Identify which cell holds the provided text, then report its (x, y) central coordinate. 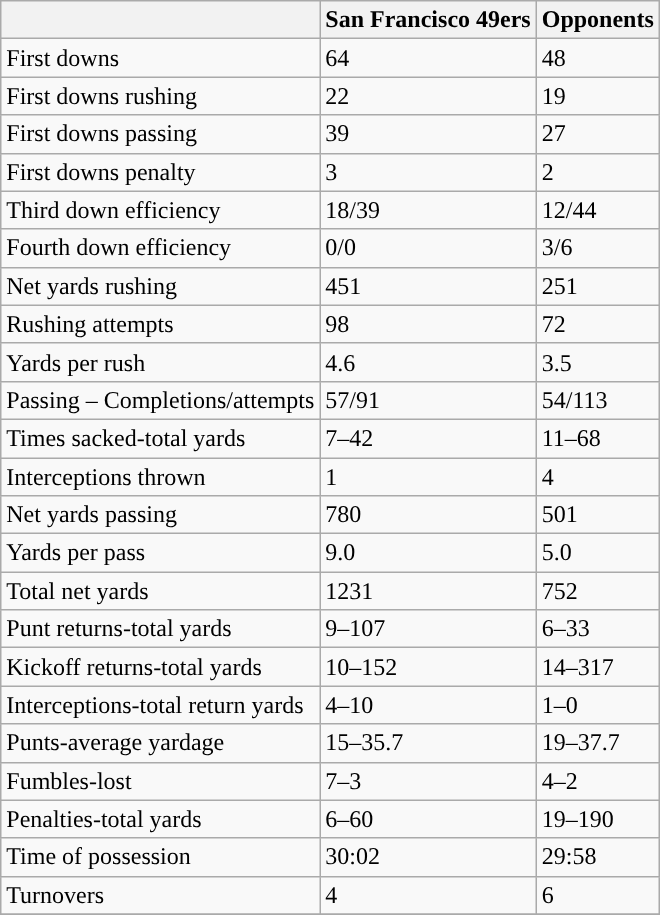
19 (598, 96)
Net yards passing (160, 515)
98 (428, 324)
Times sacked-total yards (160, 438)
12/44 (598, 210)
29:58 (598, 857)
2 (598, 172)
5.0 (598, 553)
501 (598, 515)
Kickoff returns-total yards (160, 667)
3.5 (598, 362)
11–68 (598, 438)
Yards per pass (160, 553)
First downs (160, 58)
Yards per rush (160, 362)
1 (428, 477)
4–2 (598, 781)
0/0 (428, 248)
Rushing attempts (160, 324)
64 (428, 58)
15–35.7 (428, 743)
First downs passing (160, 134)
9–107 (428, 629)
Opponents (598, 20)
Fourth down efficiency (160, 248)
Fumbles-lost (160, 781)
4–10 (428, 705)
72 (598, 324)
48 (598, 58)
Interceptions thrown (160, 477)
780 (428, 515)
Turnovers (160, 895)
7–3 (428, 781)
27 (598, 134)
54/113 (598, 400)
10–152 (428, 667)
14–317 (598, 667)
Penalties-total yards (160, 819)
7–42 (428, 438)
1–0 (598, 705)
Interceptions-total return yards (160, 705)
3/6 (598, 248)
Time of possession (160, 857)
19–37.7 (598, 743)
30:02 (428, 857)
6–33 (598, 629)
Passing – Completions/attempts (160, 400)
752 (598, 591)
First downs penalty (160, 172)
4.6 (428, 362)
Total net yards (160, 591)
Net yards rushing (160, 286)
6–60 (428, 819)
57/91 (428, 400)
Punts-average yardage (160, 743)
22 (428, 96)
Third down efficiency (160, 210)
9.0 (428, 553)
First downs rushing (160, 96)
39 (428, 134)
251 (598, 286)
1231 (428, 591)
Punt returns-total yards (160, 629)
451 (428, 286)
18/39 (428, 210)
6 (598, 895)
3 (428, 172)
19–190 (598, 819)
San Francisco 49ers (428, 20)
